From the cell containing the given text, extract its center point as [X, Y] coordinate. 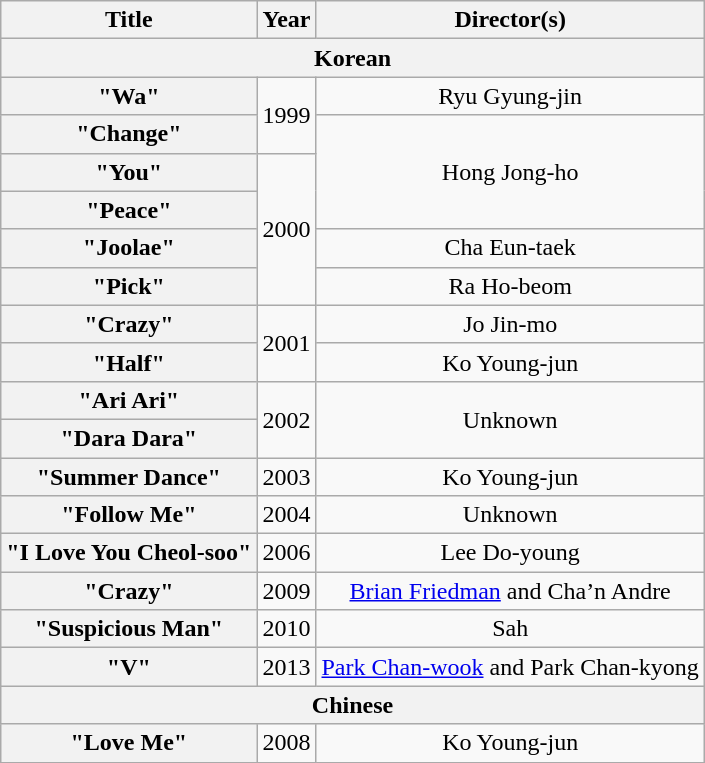
"Summer Dance" [129, 477]
"Change" [129, 134]
Chinese [353, 705]
Title [129, 20]
"Dara Dara" [129, 438]
2001 [286, 343]
Year [286, 20]
"Peace" [129, 210]
2004 [286, 515]
Park Chan-wook and Park Chan-kyong [510, 667]
Ra Ho-beom [510, 286]
Korean [353, 58]
"Pick" [129, 286]
"Joolae" [129, 248]
2006 [286, 553]
"V" [129, 667]
1999 [286, 115]
2009 [286, 591]
"Ari Ari" [129, 400]
Hong Jong-ho [510, 172]
2010 [286, 629]
"Follow Me" [129, 515]
Lee Do-young [510, 553]
2000 [286, 229]
Cha Eun-taek [510, 248]
"Wa" [129, 96]
"I Love You Cheol-soo" [129, 553]
Ryu Gyung-jin [510, 96]
Brian Friedman and Cha’n Andre [510, 591]
2008 [286, 743]
Jo Jin-mo [510, 324]
2013 [286, 667]
"Love Me" [129, 743]
2003 [286, 477]
2002 [286, 419]
"You" [129, 172]
Sah [510, 629]
Director(s) [510, 20]
"Suspicious Man" [129, 629]
"Half" [129, 362]
